From the cell containing the given text, extract its center point as [X, Y] coordinate. 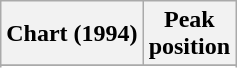
Chart (1994) [72, 34]
Peakposition [189, 34]
